Capture the cell that displays the provided text and extract its (x, y) central coordinate. 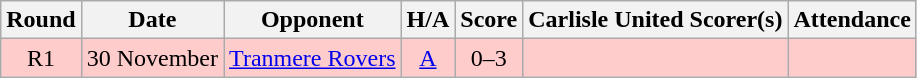
30 November (152, 58)
A (428, 58)
R1 (41, 58)
H/A (428, 20)
Attendance (852, 20)
Date (152, 20)
Tranmere Rovers (312, 58)
Round (41, 20)
Carlisle United Scorer(s) (656, 20)
Score (489, 20)
Opponent (312, 20)
0–3 (489, 58)
